Detect which cell encompasses the target text, then output its [x, y] center coordinate. 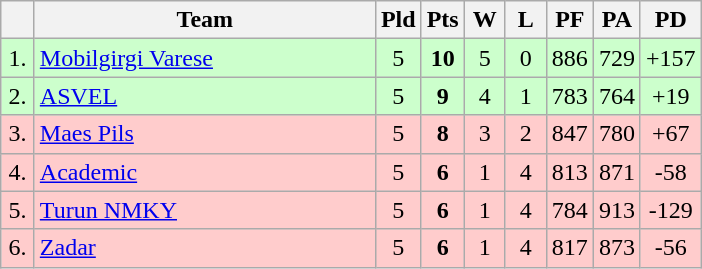
L [526, 20]
3 [484, 134]
PD [670, 20]
764 [616, 96]
780 [616, 134]
Turun NMKY [204, 210]
-58 [670, 172]
Mobilgirgi Varese [204, 58]
847 [570, 134]
729 [616, 58]
10 [442, 58]
913 [616, 210]
8 [442, 134]
3. [18, 134]
2 [526, 134]
2. [18, 96]
784 [570, 210]
873 [616, 248]
+19 [670, 96]
1. [18, 58]
ASVEL [204, 96]
+157 [670, 58]
0 [526, 58]
6. [18, 248]
5. [18, 210]
Academic [204, 172]
Pts [442, 20]
Maes Pils [204, 134]
4. [18, 172]
+67 [670, 134]
Zadar [204, 248]
PA [616, 20]
Team [204, 20]
813 [570, 172]
886 [570, 58]
9 [442, 96]
-129 [670, 210]
Pld [398, 20]
817 [570, 248]
-56 [670, 248]
783 [570, 96]
PF [570, 20]
871 [616, 172]
W [484, 20]
